From the cell containing the given text, extract its center point as [X, Y] coordinate. 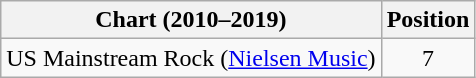
US Mainstream Rock (Nielsen Music) [191, 58]
7 [428, 58]
Position [428, 20]
Chart (2010–2019) [191, 20]
